Capture the cell that displays the provided text and extract its [x, y] central coordinate. 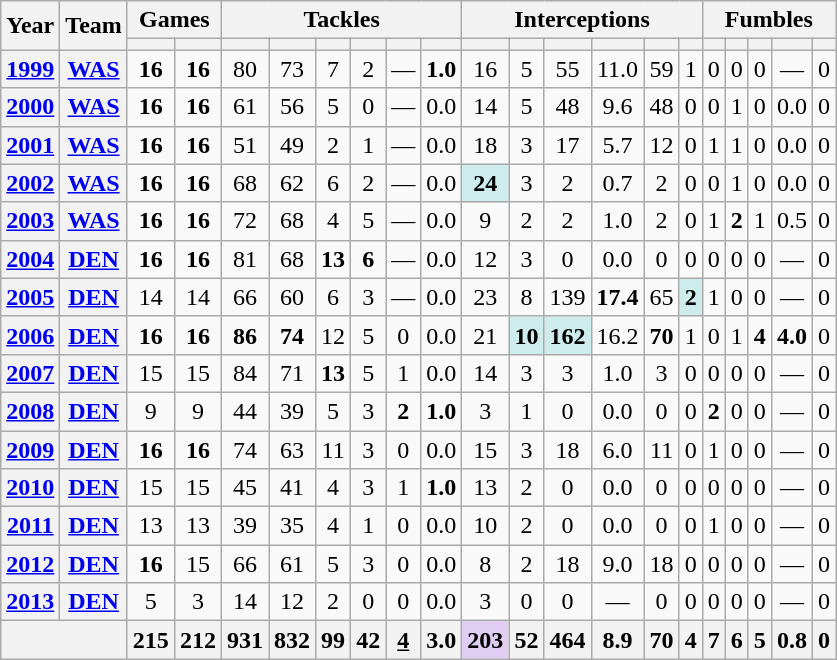
Year [30, 26]
17 [568, 145]
931 [244, 640]
2003 [30, 221]
5.7 [618, 145]
51 [244, 145]
2001 [30, 145]
9.0 [618, 564]
49 [292, 145]
60 [292, 297]
162 [568, 335]
86 [244, 335]
80 [244, 69]
Interceptions [582, 20]
0.5 [792, 221]
832 [292, 640]
0.8 [792, 640]
2005 [30, 297]
2013 [30, 602]
84 [244, 373]
24 [486, 183]
2010 [30, 488]
2011 [30, 526]
21 [486, 335]
Fumbles [768, 20]
35 [292, 526]
59 [662, 69]
72 [244, 221]
8.9 [618, 640]
Team [94, 26]
65 [662, 297]
4.0 [792, 335]
6.0 [618, 449]
0.7 [618, 183]
2004 [30, 259]
2000 [30, 107]
139 [568, 297]
2006 [30, 335]
44 [244, 411]
2009 [30, 449]
16.2 [618, 335]
63 [292, 449]
215 [150, 640]
464 [568, 640]
17.4 [618, 297]
52 [526, 640]
23 [486, 297]
99 [334, 640]
1999 [30, 69]
41 [292, 488]
Games [174, 20]
212 [198, 640]
2012 [30, 564]
203 [486, 640]
62 [292, 183]
Tackles [341, 20]
3.0 [442, 640]
45 [244, 488]
42 [368, 640]
11.0 [618, 69]
55 [568, 69]
73 [292, 69]
9.6 [618, 107]
56 [292, 107]
2002 [30, 183]
2008 [30, 411]
2007 [30, 373]
71 [292, 373]
81 [244, 259]
